Find where the given text appears and provide that cell's center as [x, y] coordinate. 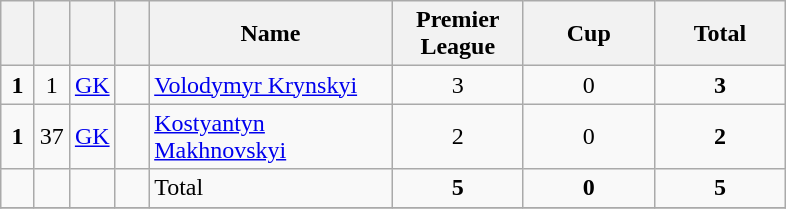
Name [271, 34]
Premier League [458, 34]
Volodymyr Krynskyi [271, 85]
Cup [588, 34]
37 [52, 136]
Kostyantyn Makhnovskyi [271, 136]
